Pinpoint the cell where the given text exists, returning its [x, y] midpoint coordinate. 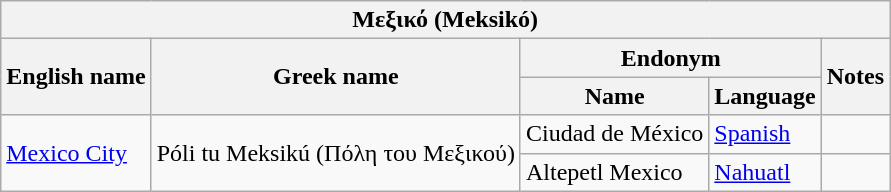
Altepetl Mexico [614, 172]
Mexico City [76, 153]
Notes [855, 77]
Name [614, 96]
Greek name [336, 77]
Ciudad de México [614, 134]
Language [765, 96]
English name [76, 77]
Endonym [670, 58]
Μεξικό (Meksikó) [446, 20]
Spanish [765, 134]
Nahuatl [765, 172]
Póli tu Meksikú (Πόλη του Μεξικού) [336, 153]
